Pinpoint the cell where the given text exists, returning its (x, y) midpoint coordinate. 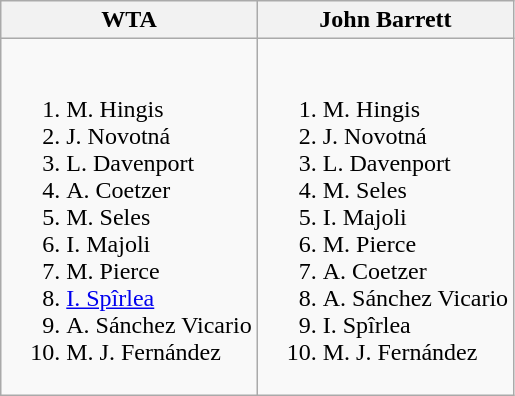
M. Hingis J. Novotná L. Davenport A. Coetzer M. Seles I. Majoli M. Pierce I. Spîrlea A. Sánchez Vicario M. J. Fernández (129, 217)
WTA (129, 20)
M. Hingis J. Novotná L. Davenport M. Seles I. Majoli M. Pierce A. Coetzer A. Sánchez Vicario I. Spîrlea M. J. Fernández (385, 217)
John Barrett (385, 20)
